Output the (x, y) coordinate of the center of the cell containing the given text.  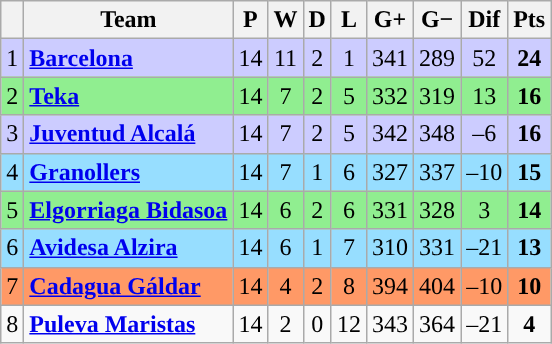
341 (390, 58)
Dif (484, 20)
394 (390, 286)
Avidesa Alzira (128, 248)
10 (530, 286)
332 (390, 96)
310 (390, 248)
G+ (390, 20)
327 (390, 172)
11 (286, 58)
Teka (128, 96)
24 (530, 58)
15 (530, 172)
337 (438, 172)
319 (438, 96)
Pts (530, 20)
Juventud Alcalá (128, 134)
W (286, 20)
289 (438, 58)
Puleva Maristas (128, 324)
P (250, 20)
D (317, 20)
328 (438, 210)
342 (390, 134)
343 (390, 324)
12 (348, 324)
Elgorriaga Bidasoa (128, 210)
404 (438, 286)
Cadagua Gáldar (128, 286)
–6 (484, 134)
0 (317, 324)
Granollers (128, 172)
G− (438, 20)
52 (484, 58)
Team (128, 20)
364 (438, 324)
Barcelona (128, 58)
348 (438, 134)
L (348, 20)
